Find where the given text appears and provide that cell's center as [x, y] coordinate. 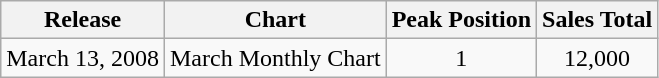
12,000 [598, 58]
March 13, 2008 [83, 58]
Sales Total [598, 20]
Release [83, 20]
Peak Position [461, 20]
Chart [275, 20]
March Monthly Chart [275, 58]
1 [461, 58]
